Detect which cell encompasses the target text, then output its [x, y] center coordinate. 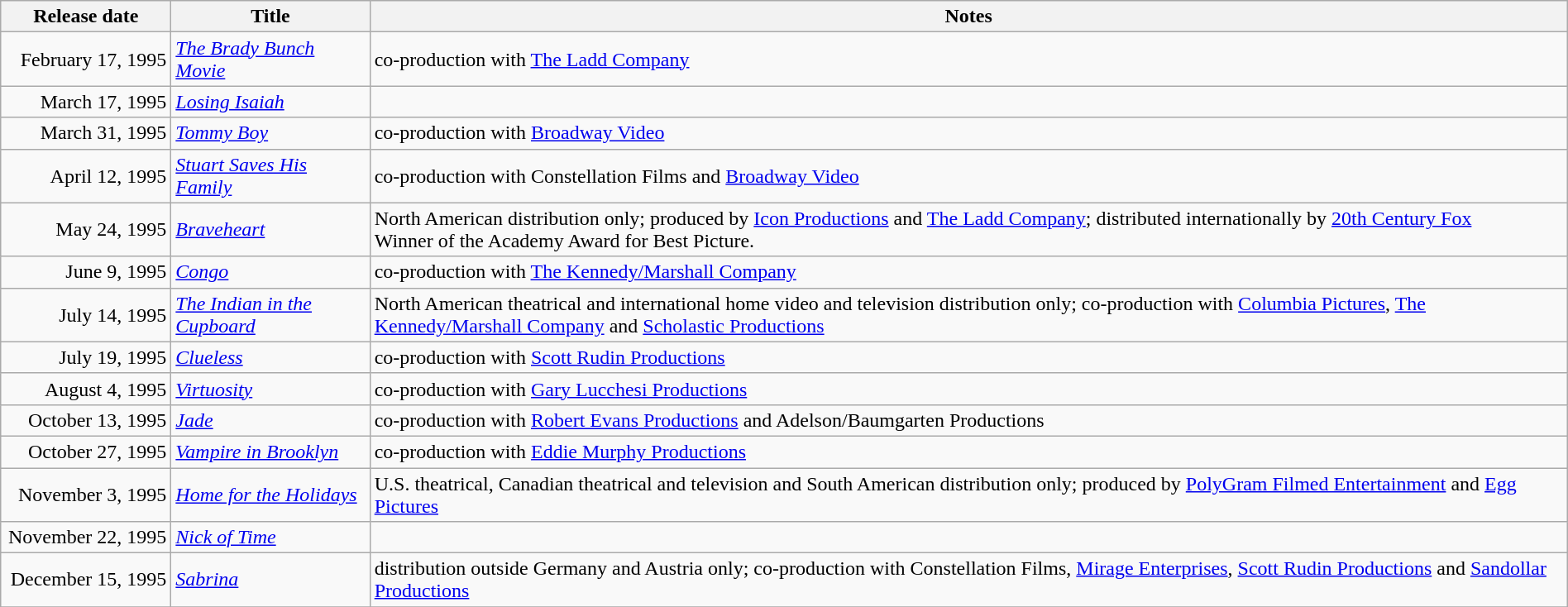
November 22, 1995 [86, 538]
March 17, 1995 [86, 102]
co-production with Broadway Video [968, 133]
Home for the Holidays [270, 495]
Title [270, 17]
co-production with Scott Rudin Productions [968, 357]
Nick of Time [270, 538]
December 15, 1995 [86, 581]
June 9, 1995 [86, 272]
co-production with The Kennedy/Marshall Company [968, 272]
Braveheart [270, 230]
co-production with The Ladd Company [968, 60]
U.S. theatrical, Canadian theatrical and television and South American distribution only; produced by PolyGram Filmed Entertainment and Egg Pictures [968, 495]
co-production with Robert Evans Productions and Adelson/Baumgarten Productions [968, 420]
March 31, 1995 [86, 133]
Tommy Boy [270, 133]
The Indian in the Cupboard [270, 314]
April 12, 1995 [86, 175]
Clueless [270, 357]
Virtuosity [270, 389]
co-production with Gary Lucchesi Productions [968, 389]
Notes [968, 17]
October 27, 1995 [86, 452]
July 14, 1995 [86, 314]
May 24, 1995 [86, 230]
Vampire in Brooklyn [270, 452]
Sabrina [270, 581]
Congo [270, 272]
co-production with Constellation Films and Broadway Video [968, 175]
February 17, 1995 [86, 60]
co-production with Eddie Murphy Productions [968, 452]
August 4, 1995 [86, 389]
October 13, 1995 [86, 420]
Losing Isaiah [270, 102]
The Brady Bunch Movie [270, 60]
Jade [270, 420]
Stuart Saves His Family [270, 175]
Release date [86, 17]
November 3, 1995 [86, 495]
July 19, 1995 [86, 357]
